Search for the cell housing the specified text and yield its [X, Y] center coordinate. 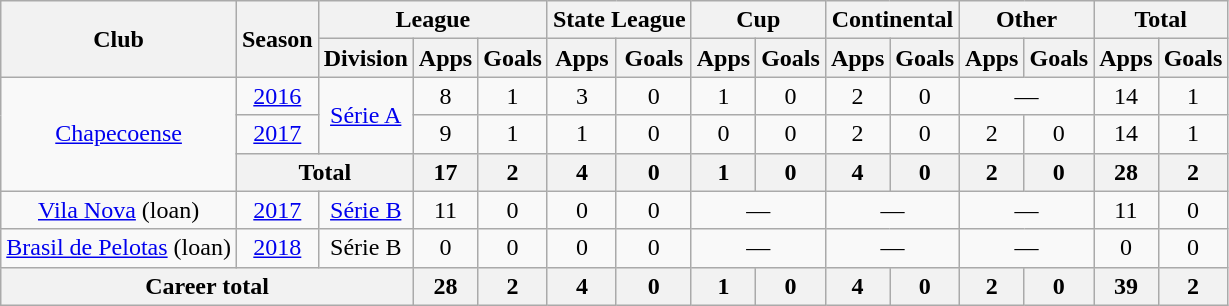
3 [582, 96]
39 [1126, 286]
Club [119, 39]
Cup [758, 20]
Série A [366, 115]
17 [445, 172]
Vila Nova (loan) [119, 210]
9 [445, 134]
League [432, 20]
2018 [277, 248]
Division [366, 58]
Continental [892, 20]
Other [1027, 20]
State League [619, 20]
Chapecoense [119, 134]
2016 [277, 96]
Season [277, 39]
8 [445, 96]
Brasil de Pelotas (loan) [119, 248]
Career total [208, 286]
